For the text-containing cell, return its midpoint in [X, Y] coordinate format. 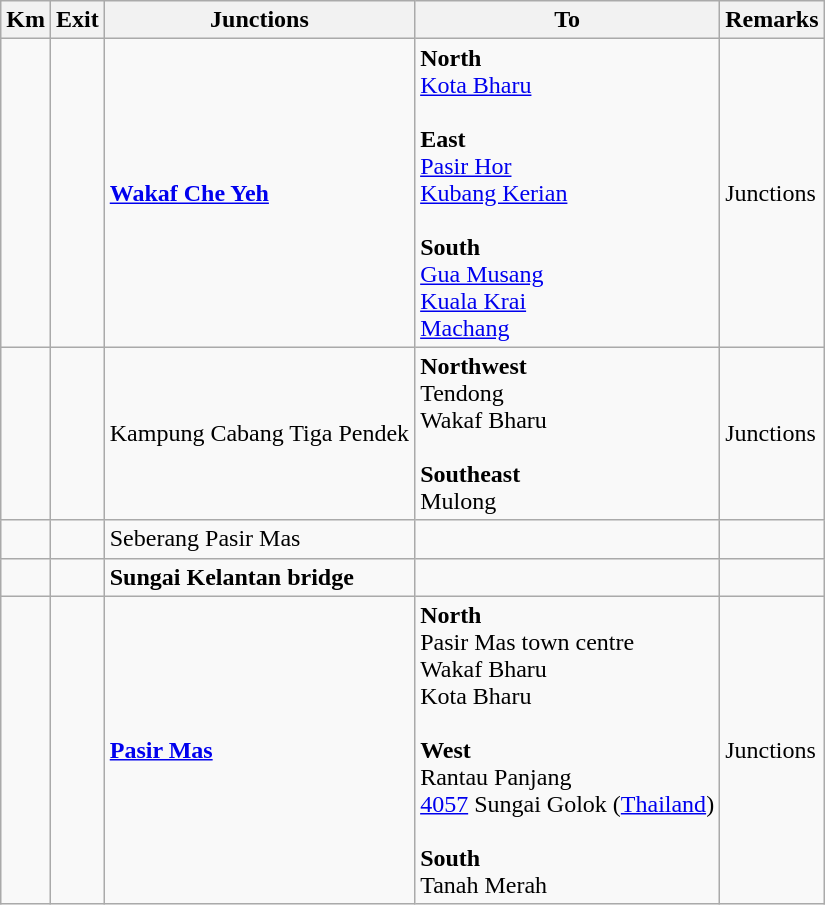
Km [26, 20]
To [568, 20]
Northwest Tendong Wakaf BharuSoutheast Mulong [568, 434]
Pasir Mas [259, 750]
North Pasir Mas town centre Wakaf Bharu Kota BharuWest Rantau Panjang4057 Sungai Golok (Thailand)South Tanah Merah [568, 750]
Exit [77, 20]
Wakaf Che Yeh [259, 193]
Sungai Kelantan bridge [259, 577]
Remarks [772, 20]
Kampung Cabang Tiga Pendek [259, 434]
Seberang Pasir Mas [259, 539]
North Kota Bharu East Pasir Hor Kubang KerianSouth Gua Musang Kuala Krai Machang [568, 193]
